Determine the [x, y] coordinate at the center of the cell enclosing the given text.  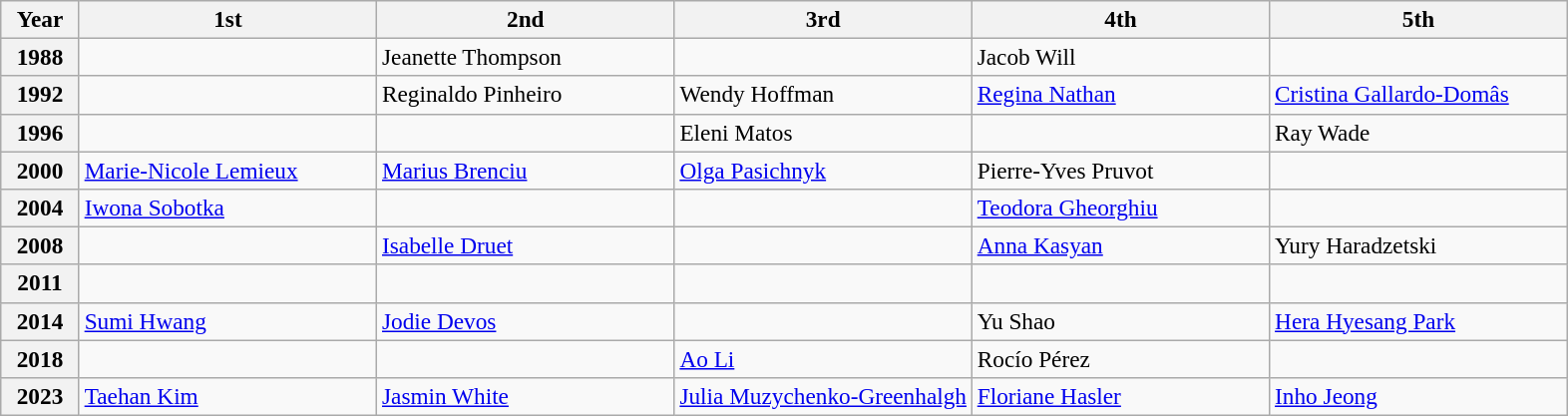
Pierre-Yves Pruvot [1120, 170]
2004 [40, 208]
Isabelle Druet [526, 245]
Jodie Devos [526, 321]
Ao Li [823, 358]
2011 [40, 283]
Wendy Hoffman [823, 95]
4th [1120, 19]
Iwona Sobotka [227, 208]
Jeanette Thompson [526, 57]
Marie-Nicole Lemieux [227, 170]
1996 [40, 133]
2018 [40, 358]
Julia Muzychenko-Greenhalgh [823, 396]
Year [40, 19]
Ray Wade [1418, 133]
Sumi Hwang [227, 321]
Anna Kasyan [1120, 245]
1988 [40, 57]
Taehan Kim [227, 396]
1st [227, 19]
Eleni Matos [823, 133]
Rocío Pérez [1120, 358]
Cristina Gallardo-Domâs [1418, 95]
Jacob Will [1120, 57]
Yury Haradzetski [1418, 245]
3rd [823, 19]
Reginaldo Pinheiro [526, 95]
5th [1418, 19]
Hera Hyesang Park [1418, 321]
1992 [40, 95]
Inho Jeong [1418, 396]
2014 [40, 321]
Regina Nathan [1120, 95]
Teodora Gheorghiu [1120, 208]
Olga Pasichnyk [823, 170]
Floriane Hasler [1120, 396]
Yu Shao [1120, 321]
2008 [40, 245]
2nd [526, 19]
2023 [40, 396]
Jasmin White [526, 396]
2000 [40, 170]
Marius Brenciu [526, 170]
